Output the (X, Y) coordinate of the center of the cell containing the given text.  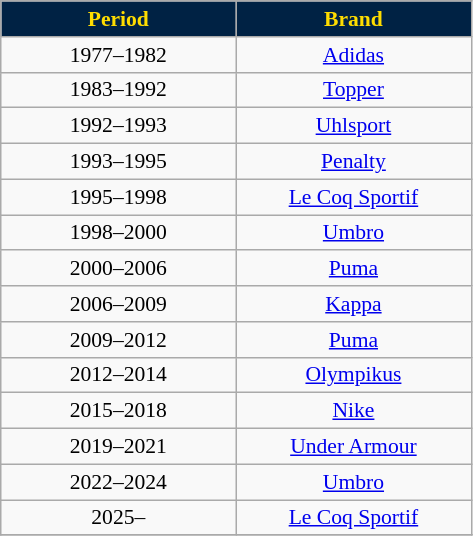
Topper (354, 90)
2012–2014 (118, 375)
2022–2024 (118, 482)
2006–2009 (118, 304)
Penalty (354, 162)
Nike (354, 411)
1992–1993 (118, 126)
Adidas (354, 55)
Period (118, 19)
Under Armour (354, 447)
1983–1992 (118, 90)
1998–2000 (118, 233)
2019–2021 (118, 447)
1993–1995 (118, 162)
1995–1998 (118, 197)
Brand (354, 19)
Kappa (354, 304)
1977–1982 (118, 55)
2015–2018 (118, 411)
2025– (118, 518)
Olympikus (354, 375)
2000–2006 (118, 269)
Uhlsport (354, 126)
2009–2012 (118, 340)
